Locate the cell with the specified text and output its (x, y) center coordinate. 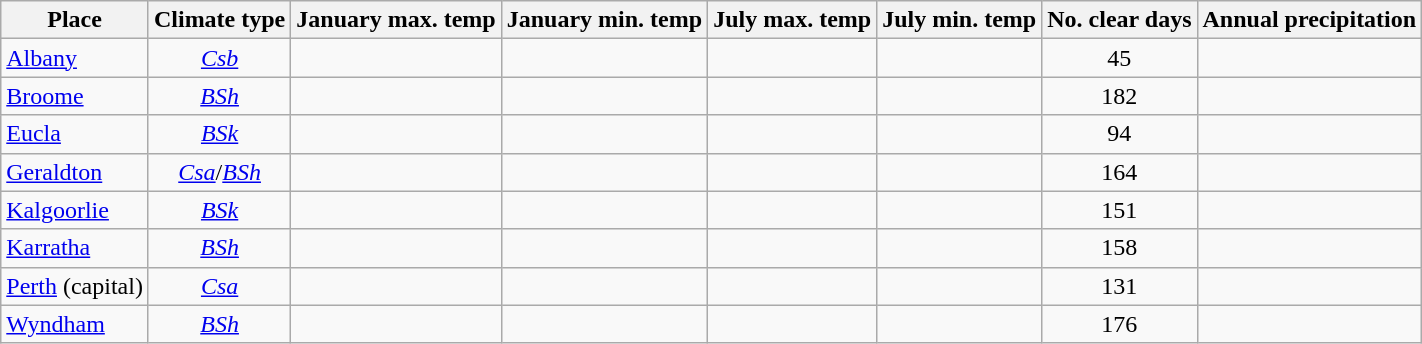
176 (1120, 324)
No. clear days (1120, 20)
Perth (capital) (75, 286)
Place (75, 20)
Geraldton (75, 172)
Albany (75, 58)
Karratha (75, 248)
Broome (75, 96)
151 (1120, 210)
Kalgoorlie (75, 210)
July min. temp (960, 20)
158 (1120, 248)
182 (1120, 96)
131 (1120, 286)
January max. temp (396, 20)
Csa (219, 286)
164 (1120, 172)
Csa/BSh (219, 172)
45 (1120, 58)
Eucla (75, 134)
Climate type (219, 20)
July max. temp (792, 20)
January min. temp (604, 20)
Csb (219, 58)
Wyndham (75, 324)
94 (1120, 134)
Annual precipitation (1310, 20)
